Output the [X, Y] coordinate of the center of the cell containing the given text.  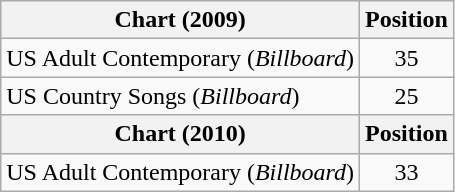
25 [407, 96]
Chart (2009) [180, 20]
33 [407, 172]
US Country Songs (Billboard) [180, 96]
Chart (2010) [180, 134]
35 [407, 58]
